For the text-containing cell, return its midpoint in [x, y] coordinate format. 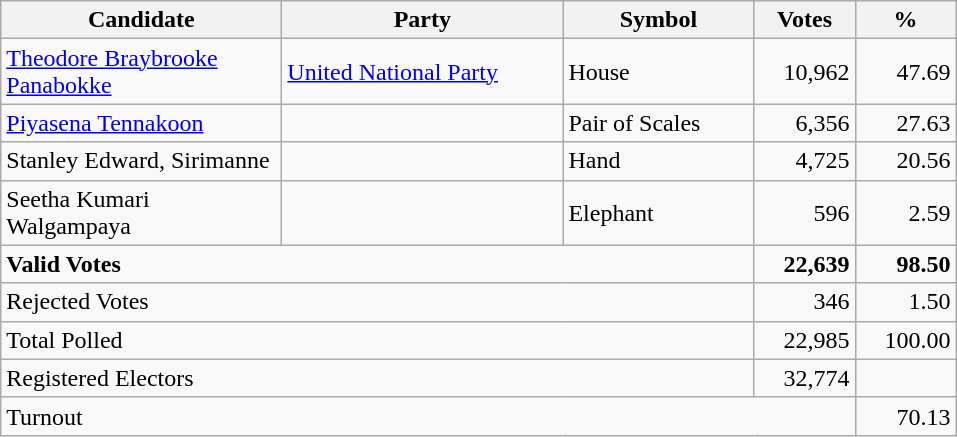
Elephant [658, 212]
47.69 [906, 72]
4,725 [804, 161]
20.56 [906, 161]
22,639 [804, 264]
United National Party [422, 72]
Stanley Edward, Sirimanne [142, 161]
Candidate [142, 20]
Total Polled [378, 340]
Piyasena Tennakoon [142, 123]
Turnout [428, 416]
Hand [658, 161]
22,985 [804, 340]
House [658, 72]
32,774 [804, 378]
596 [804, 212]
Pair of Scales [658, 123]
27.63 [906, 123]
Votes [804, 20]
98.50 [906, 264]
Symbol [658, 20]
Valid Votes [378, 264]
Registered Electors [378, 378]
70.13 [906, 416]
1.50 [906, 302]
Theodore Braybrooke Panabokke [142, 72]
100.00 [906, 340]
% [906, 20]
Rejected Votes [378, 302]
6,356 [804, 123]
Seetha Kumari Walgampaya [142, 212]
346 [804, 302]
10,962 [804, 72]
2.59 [906, 212]
Party [422, 20]
